Identify which cell holds the provided text, then report its (X, Y) central coordinate. 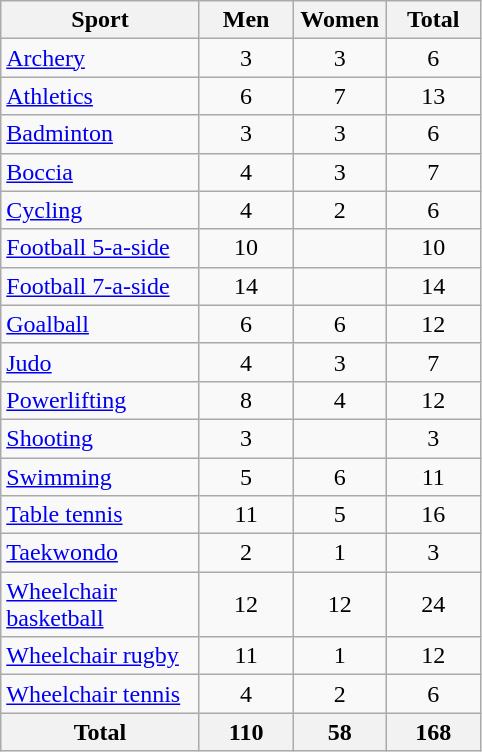
Football 5-a-side (100, 248)
58 (340, 732)
Swimming (100, 477)
Wheelchair basketball (100, 604)
Athletics (100, 96)
Wheelchair rugby (100, 656)
168 (433, 732)
Cycling (100, 210)
Badminton (100, 134)
Wheelchair tennis (100, 694)
16 (433, 515)
Table tennis (100, 515)
110 (246, 732)
Judo (100, 362)
Football 7-a-side (100, 286)
13 (433, 96)
Goalball (100, 324)
Taekwondo (100, 553)
Sport (100, 20)
Men (246, 20)
Powerlifting (100, 400)
Archery (100, 58)
24 (433, 604)
Boccia (100, 172)
Women (340, 20)
Shooting (100, 438)
8 (246, 400)
